Extract the (X, Y) coordinate from the center of the cell holding the provided text.  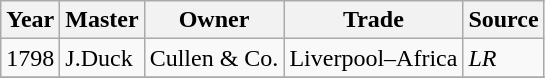
Source (504, 20)
1798 (30, 58)
Owner (214, 20)
Trade (374, 20)
Master (102, 20)
Liverpool–Africa (374, 58)
LR (504, 58)
J.Duck (102, 58)
Cullen & Co. (214, 58)
Year (30, 20)
